Determine the (X, Y) coordinate at the center of the cell enclosing the given text.  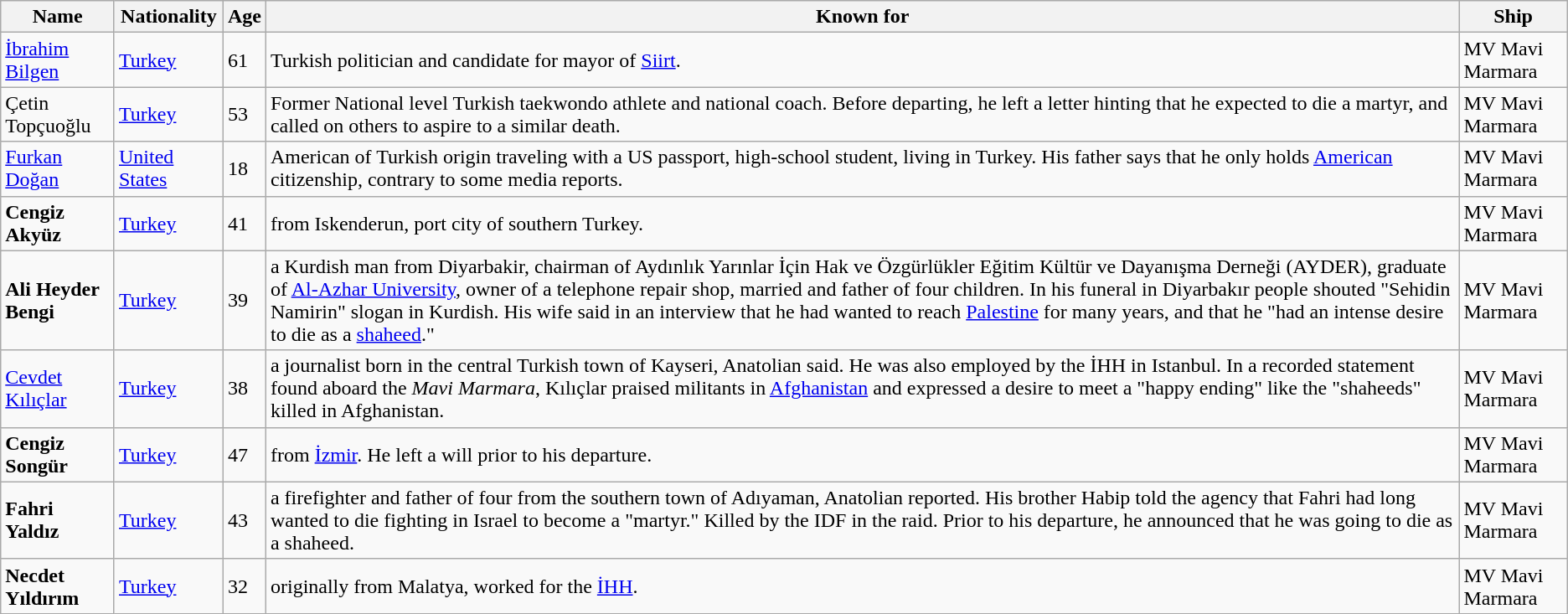
Turkish politician and candidate for mayor of Siirt. (863, 60)
from İzmir. He left a will prior to his departure. (863, 454)
53 (245, 114)
43 (245, 520)
Cengiz Songür (58, 454)
Çetin Topçuoğlu (58, 114)
32 (245, 586)
Necdet Yıldırım (58, 586)
Age (245, 17)
Furkan Doğan (58, 169)
Cevdet Kılıçlar (58, 389)
Ship (1513, 17)
39 (245, 300)
United States (168, 169)
İbrahim Bilgen (58, 60)
47 (245, 454)
Fahri Yaldız (58, 520)
from Iskenderun, port city of southern Turkey. (863, 223)
Nationality (168, 17)
61 (245, 60)
41 (245, 223)
Cengiz Akyüz (58, 223)
18 (245, 169)
38 (245, 389)
Name (58, 17)
originally from Malatya, worked for the İHH. (863, 586)
Ali Heyder Bengi (58, 300)
Known for (863, 17)
